Output the [X, Y] coordinate of the center of the cell containing the given text.  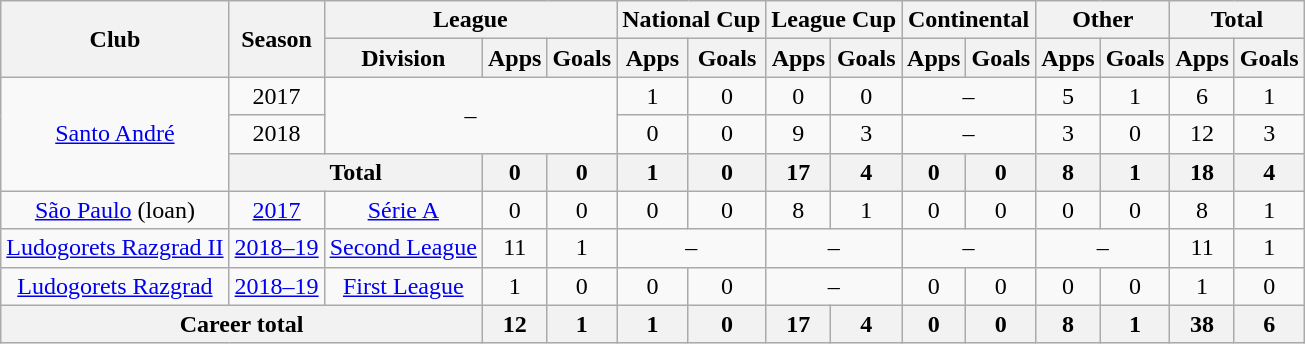
18 [1202, 172]
9 [798, 134]
National Cup [692, 20]
Other [1103, 20]
League [470, 20]
Continental [969, 20]
Division [403, 58]
Club [115, 39]
First League [403, 286]
Série A [403, 210]
Season [276, 39]
2018 [276, 134]
Santo André [115, 134]
Ludogorets Razgrad II [115, 248]
Second League [403, 248]
5 [1068, 96]
Career total [242, 324]
38 [1202, 324]
São Paulo (loan) [115, 210]
Ludogorets Razgrad [115, 286]
League Cup [834, 20]
